Detect which cell encompasses the target text, then output its [x, y] center coordinate. 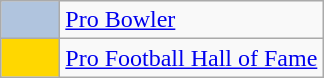
Pro Bowler [192, 20]
Pro Football Hall of Fame [192, 58]
